Find where the given text appears and provide that cell's center as (x, y) coordinate. 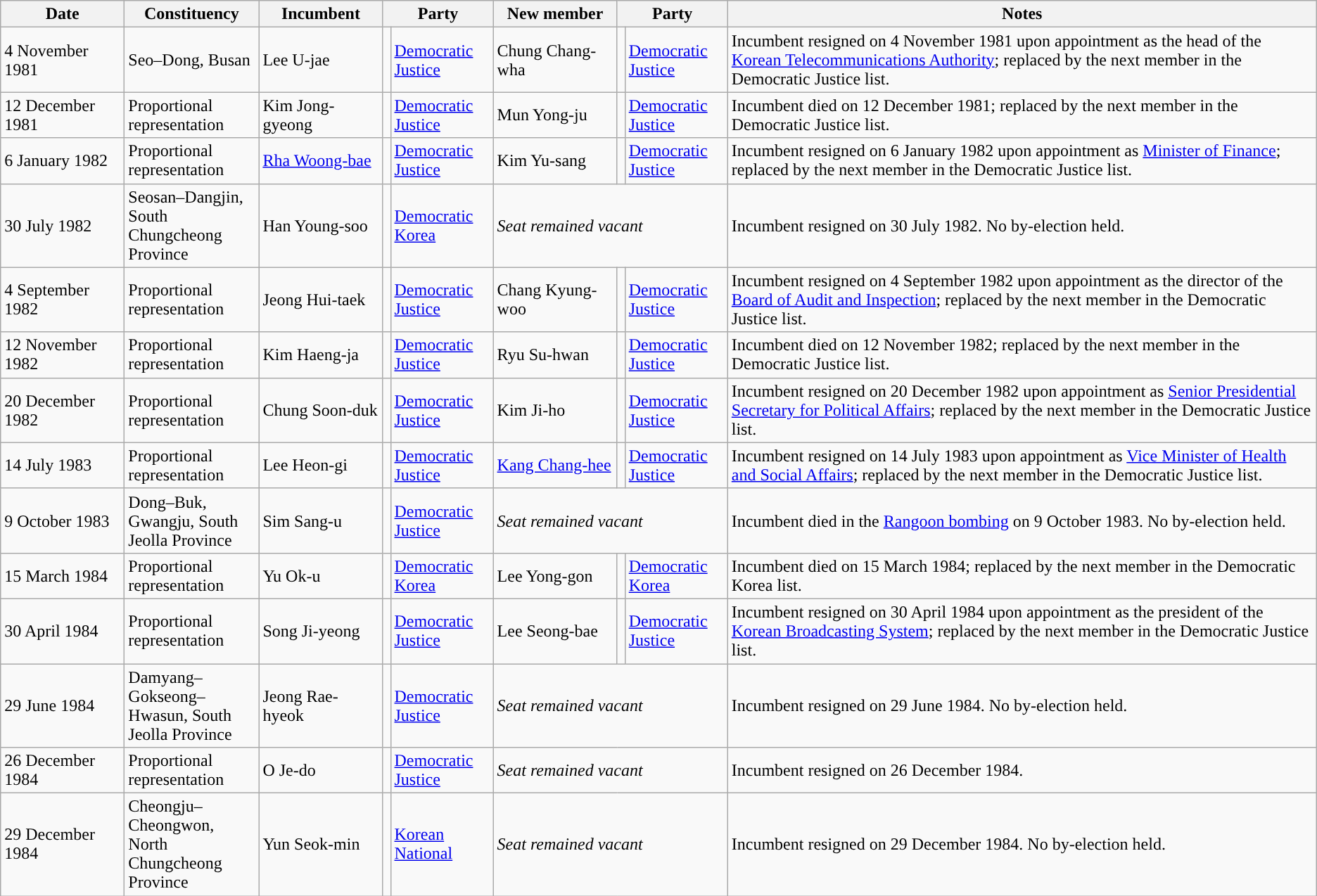
Seosan–Dangjin, South Chungcheong Province (191, 225)
Kim Ji-ho (555, 410)
Chang Kyung-woo (555, 300)
Incumbent died on 12 November 1982; replaced by the next member in the Democratic Justice list. (1022, 354)
Chung Chang-wha (555, 60)
Date (63, 14)
Yun Seok-min (321, 845)
New member (555, 14)
4 November 1981 (63, 60)
Cheongju–Cheongwon, North Chungcheong Province (191, 845)
15 March 1984 (63, 575)
Korean National (442, 845)
Notes (1022, 14)
O Je-do (321, 771)
Lee Heon-gi (321, 466)
30 July 1982 (63, 225)
14 July 1983 (63, 466)
Dong–Buk, Gwangju, South Jeolla Province (191, 520)
Yu Ok-u (321, 575)
Mun Yong-ju (555, 115)
Incumbent resigned on 6 January 1982 upon appointment as Minister of Finance; replaced by the next member in the Democratic Justice list. (1022, 160)
30 April 1984 (63, 631)
Lee U-jae (321, 60)
Kim Haeng-ja (321, 354)
12 November 1982 (63, 354)
Constituency (191, 14)
6 January 1982 (63, 160)
Damyang–Gokseong–Hwasun, South Jeolla Province (191, 706)
9 October 1983 (63, 520)
Kim Yu-sang (555, 160)
Jeong Rae-hyeok (321, 706)
Rha Woong-bae (321, 160)
Incumbent resigned on 30 July 1982. No by-election held. (1022, 225)
Lee Seong-bae (555, 631)
4 September 1982 (63, 300)
Incumbent died on 15 March 1984; replaced by the next member in the Democratic Korea list. (1022, 575)
20 December 1982 (63, 410)
Kang Chang-hee (555, 466)
Incumbent (321, 14)
Seo–Dong, Busan (191, 60)
Chung Soon-duk (321, 410)
26 December 1984 (63, 771)
Kim Jong-gyeong (321, 115)
Ryu Su-hwan (555, 354)
Lee Yong-gon (555, 575)
Jeong Hui-taek (321, 300)
Song Ji-yeong (321, 631)
Incumbent resigned on 26 December 1984. (1022, 771)
Sim Sang-u (321, 520)
12 December 1981 (63, 115)
Incumbent died on 12 December 1981; replaced by the next member in the Democratic Justice list. (1022, 115)
Incumbent resigned on 29 June 1984. No by-election held. (1022, 706)
Incumbent died in the Rangoon bombing on 9 October 1983. No by-election held. (1022, 520)
29 December 1984 (63, 845)
29 June 1984 (63, 706)
Incumbent resigned on 29 December 1984. No by-election held. (1022, 845)
Han Young-soo (321, 225)
